Output the [x, y] coordinate of the center of the cell containing the given text.  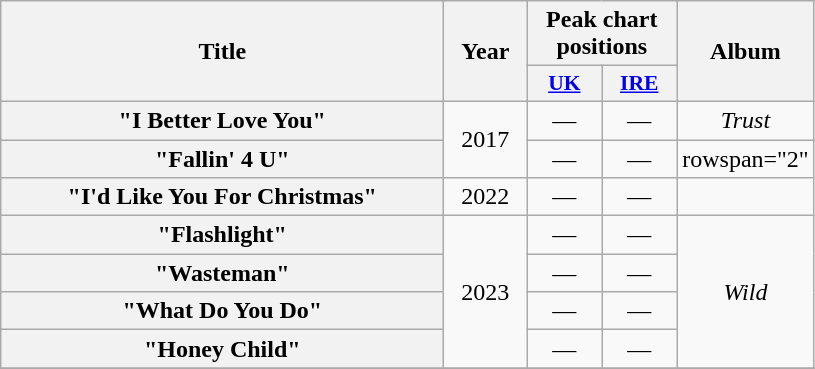
Album [746, 52]
"What Do You Do" [222, 311]
rowspan="2" [746, 159]
"Wasteman" [222, 273]
"Fallin' 4 U" [222, 159]
2023 [486, 292]
Title [222, 52]
"Honey Child" [222, 349]
"I Better Love You" [222, 120]
2022 [486, 197]
Trust [746, 120]
IRE [640, 84]
UK [564, 84]
"Flashlight" [222, 235]
Year [486, 52]
Peak chart positions [602, 34]
Wild [746, 292]
"I'd Like You For Christmas" [222, 197]
2017 [486, 139]
